Extract the (x, y) coordinate from the center of the cell holding the provided text.  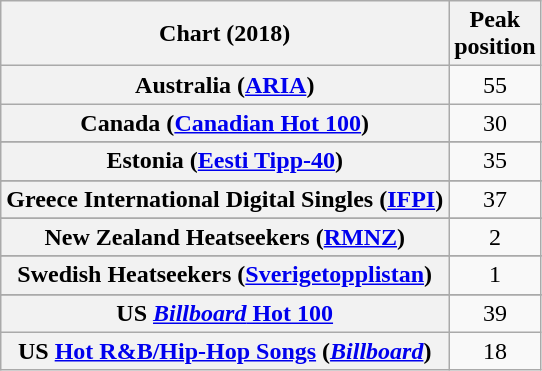
35 (495, 161)
39 (495, 313)
Canada (Canadian Hot 100) (225, 123)
18 (495, 351)
30 (495, 123)
Peakposition (495, 34)
New Zealand Heatseekers (RMNZ) (225, 237)
Australia (ARIA) (225, 85)
Greece International Digital Singles (IFPI) (225, 199)
1 (495, 275)
US Billboard Hot 100 (225, 313)
Estonia (Eesti Tipp-40) (225, 161)
37 (495, 199)
2 (495, 237)
55 (495, 85)
Swedish Heatseekers (Sverigetopplistan) (225, 275)
Chart (2018) (225, 34)
US Hot R&B/Hip-Hop Songs (Billboard) (225, 351)
